Determine the [x, y] coordinate at the center of the cell enclosing the given text.  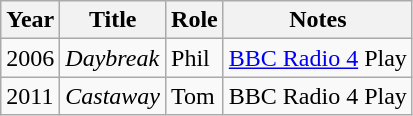
Tom [195, 96]
Notes [318, 20]
Year [30, 20]
Castaway [113, 96]
2011 [30, 96]
Title [113, 20]
Daybreak [113, 58]
2006 [30, 58]
Role [195, 20]
Phil [195, 58]
